Return (X, Y) of the center of cell containing provided text 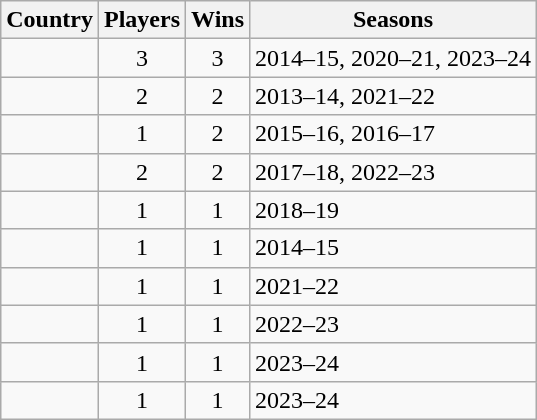
2014–15, 2020–21, 2023–24 (394, 58)
2018–19 (394, 210)
2017–18, 2022–23 (394, 172)
2021–22 (394, 286)
2014–15 (394, 248)
2013–14, 2021–22 (394, 96)
Players (142, 20)
Country (50, 20)
2015–16, 2016–17 (394, 134)
Seasons (394, 20)
Wins (218, 20)
2022–23 (394, 324)
